For the text-containing cell, return its midpoint in [X, Y] coordinate format. 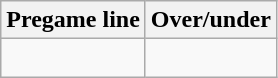
Over/under [210, 20]
Pregame line [74, 20]
